Identify which cell holds the provided text, then report its (X, Y) central coordinate. 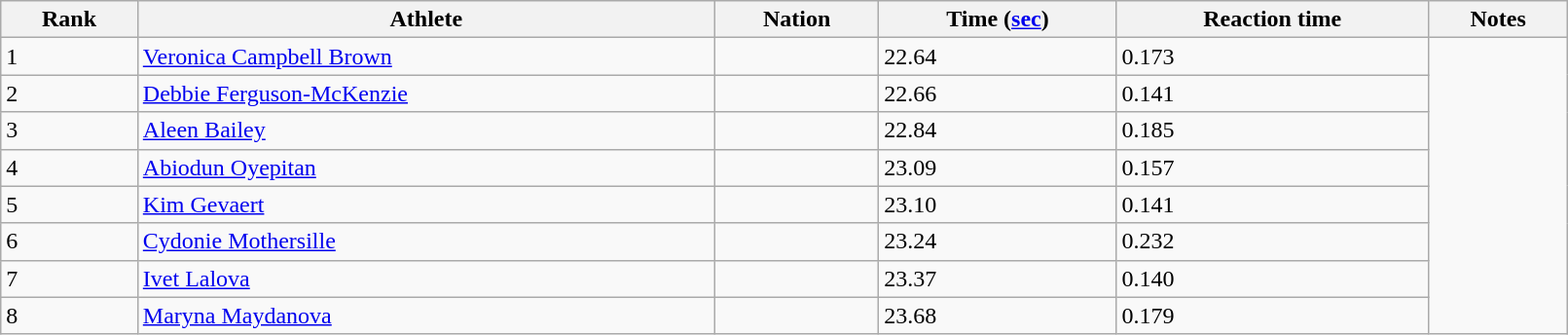
8 (70, 316)
23.37 (998, 279)
Ivet Lalova (426, 279)
0.232 (1272, 242)
0.157 (1272, 167)
23.10 (998, 205)
0.179 (1272, 316)
Nation (796, 19)
Kim Gevaert (426, 205)
23.68 (998, 316)
23.24 (998, 242)
Rank (70, 19)
Reaction time (1272, 19)
0.140 (1272, 279)
2 (70, 93)
0.173 (1272, 56)
7 (70, 279)
Maryna Maydanova (426, 316)
22.84 (998, 130)
6 (70, 242)
4 (70, 167)
Debbie Ferguson-McKenzie (426, 93)
Cydonie Mothersille (426, 242)
1 (70, 56)
Veronica Campbell Brown (426, 56)
23.09 (998, 167)
Athlete (426, 19)
22.66 (998, 93)
Aleen Bailey (426, 130)
22.64 (998, 56)
5 (70, 205)
3 (70, 130)
Abiodun Oyepitan (426, 167)
Notes (1499, 19)
0.185 (1272, 130)
Time (sec) (998, 19)
